Detect which cell encompasses the target text, then output its (x, y) center coordinate. 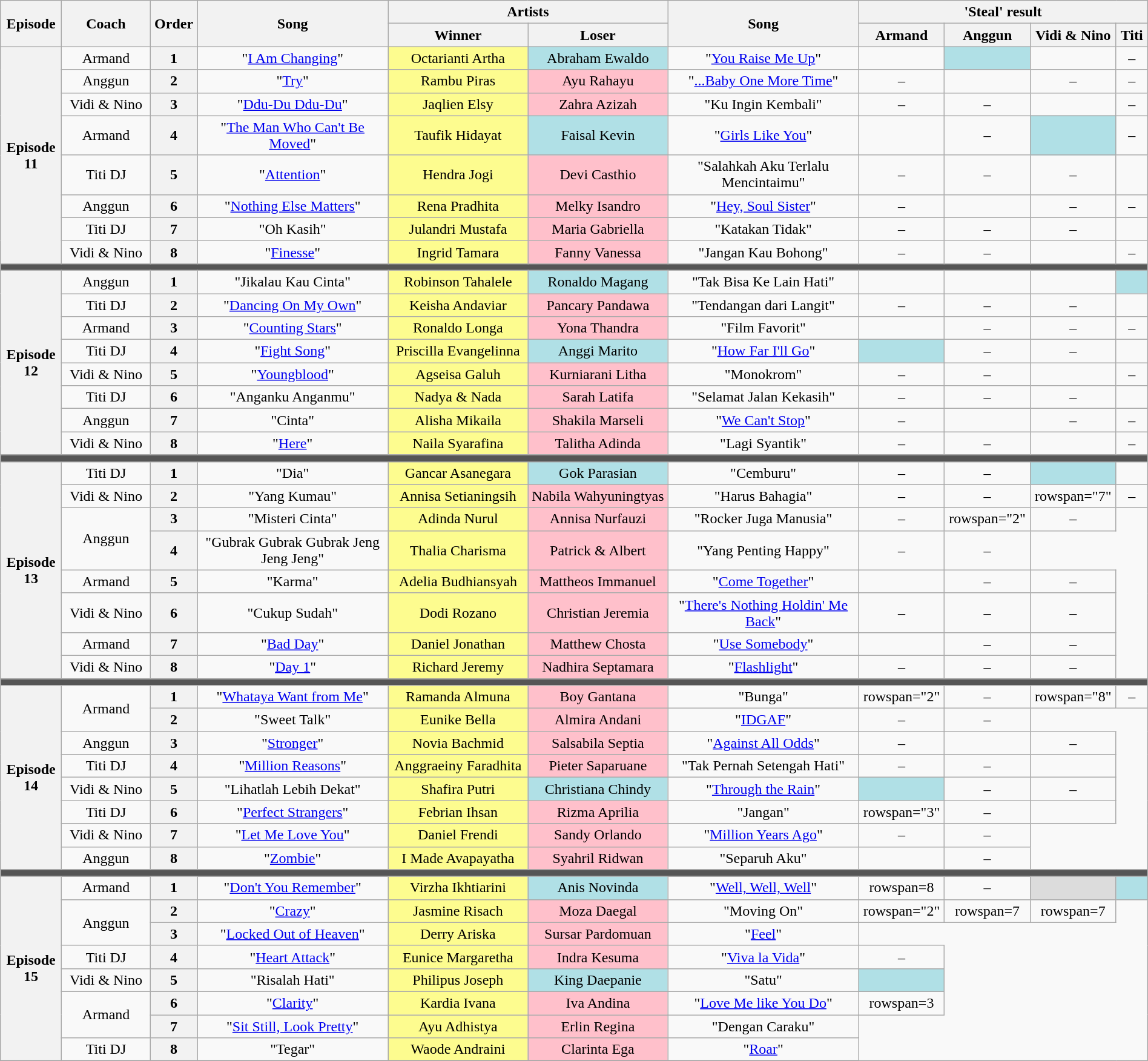
Kardia Ivana (458, 1003)
Devi Casthio (598, 174)
Ayu Rahayu (598, 81)
Daniel Frendi (458, 835)
Episode (31, 24)
"Try" (293, 81)
"Lihatlah Lebih Dekat" (293, 789)
Gok Parasian (598, 473)
"Crazy" (293, 911)
Ramanda Almuna (458, 697)
"Jikalau Kau Cinta" (293, 282)
Nadya & Nada (458, 397)
"How Far I'll Go" (763, 351)
King Daepanie (598, 980)
rowspan="8" (1073, 697)
"Flashlight" (763, 667)
"Cukup Sudah" (293, 613)
"Here" (293, 443)
Sursar Pardomuan (598, 934)
Episode 13 (31, 570)
"Cinta" (293, 420)
"Roar" (763, 1049)
Shakila Marseli (598, 420)
"Let Me Love You" (293, 835)
Iva Andina (598, 1003)
Ronaldo Longa (458, 328)
Rena Pradhita (458, 206)
Keisha Andaviar (458, 305)
Virzha Ikhtiarini (458, 888)
rowspan="7" (1073, 496)
Talitha Adinda (598, 443)
Maria Gabriella (598, 229)
"Clarity" (293, 1003)
"Perfect Strangers" (293, 812)
"Come Together" (763, 581)
"Well, Well, Well" (763, 888)
"Anganku Anganmu" (293, 397)
Episode 15 (31, 968)
'Steal' result (1003, 12)
Eunike Bella (458, 720)
Rambu Piras (458, 81)
Anggraeiny Faradhita (458, 766)
"Tak Pernah Setengah Hati" (763, 766)
"You Raise Me Up" (763, 58)
"Youngblood" (293, 374)
"Hey, Soul Sister" (763, 206)
"Salahkah Aku Terlalu Mencintaimu" (763, 174)
Melky Isandro (598, 206)
"Million Reasons" (293, 766)
Annisa Nurfauzi (598, 519)
Thalia Charisma (458, 550)
"Fight Song" (293, 351)
Order (174, 24)
Alisha Mikaila (458, 420)
Gancar Asanegara (458, 473)
Mattheos Immanuel (598, 581)
Derry Ariska (458, 934)
Indra Kesuma (598, 957)
Robinson Tahalele (458, 282)
"Stronger" (293, 743)
Dodi Rozano (458, 613)
"Misteri Cinta" (293, 519)
Winner (458, 35)
"Use Somebody" (763, 644)
"Jangan Kau Bohong" (763, 252)
Ayu Adhistya (458, 1026)
I Made Avapayatha (458, 858)
Anis Novinda (598, 888)
"Rocker Juga Manusia" (763, 519)
Hendra Jogi (458, 174)
"Finesse" (293, 252)
Taufik Hidayat (458, 136)
Clarinta Ega (598, 1049)
"Moving On" (763, 911)
Coach (105, 24)
"Love Me like You Do" (763, 1003)
Ronaldo Magang (598, 282)
"Sweet Talk" (293, 720)
Eunice Margaretha (458, 957)
Boy Gantana (598, 697)
Faisal Kevin (598, 136)
"Feel" (763, 934)
"Day 1" (293, 667)
rowspan=8 (902, 888)
Rizma Aprilia (598, 812)
"Tak Bisa Ke Lain Hati" (763, 282)
Almira Andani (598, 720)
Pieter Saparuane (598, 766)
rowspan="3" (902, 812)
"Bad Day" (293, 644)
"Gubrak Gubrak Gubrak Jeng Jeng Jeng" (293, 550)
Naila Syarafina (458, 443)
Adinda Nurul (458, 519)
"Viva la Vida" (763, 957)
"Harus Bahagia" (763, 496)
Shafira Putri (458, 789)
Philipus Joseph (458, 980)
Nadhira Septamara (598, 667)
Episode 12 (31, 362)
"Attention" (293, 174)
"Karma" (293, 581)
"Sit Still, Look Pretty" (293, 1026)
"Whataya Want from Me" (293, 697)
"Yang Penting Happy" (763, 550)
"Jangan" (763, 812)
Salsabila Septia (598, 743)
"I Am Changing" (293, 58)
"Zombie" (293, 858)
Zahra Azizah (598, 104)
Richard Jeremy (458, 667)
Moza Daegal (598, 911)
Titi (1132, 35)
"Tendangan dari Langit" (763, 305)
Daniel Jonathan (458, 644)
"Separuh Aku" (763, 858)
"Film Favorit" (763, 328)
Yona Thandra (598, 328)
Anggi Marito (598, 351)
"Dia" (293, 473)
"Cemburu" (763, 473)
Annisa Setianingsih (458, 496)
Julandri Mustafa (458, 229)
Episode 11 (31, 155)
Syahril Ridwan (598, 858)
Episode 14 (31, 778)
Sandy Orlando (598, 835)
Febrian Ihsan (458, 812)
rowspan=3 (902, 1003)
Matthew Chosta (598, 644)
Novia Bachmid (458, 743)
"Dengan Caraku" (763, 1026)
Abraham Ewaldo (598, 58)
"Against All Odds" (763, 743)
Sarah Latifa (598, 397)
"There's Nothing Holdin' Me Back" (763, 613)
"Selamat Jalan Kekasih" (763, 397)
Jaqlien Elsy (458, 104)
"Locked Out of Heaven" (293, 934)
"Dancing On My Own" (293, 305)
"...Baby One More Time" (763, 81)
"Heart Attack" (293, 957)
Christian Jeremia (598, 613)
Patrick & Albert (598, 550)
Loser (598, 35)
Kurniarani Litha (598, 374)
"Oh Kasih" (293, 229)
"Million Years Ago" (763, 835)
Adelia Budhiansyah (458, 581)
"We Can't Stop" (763, 420)
Pancary Pandawa (598, 305)
"Bunga" (763, 697)
Nabila Wahyuningtyas (598, 496)
"IDGAF" (763, 720)
"Satu" (763, 980)
"Yang Kumau" (293, 496)
Octarianti Artha (458, 58)
"Monokrom" (763, 374)
"Tegar" (293, 1049)
Jasmine Risach (458, 911)
"Katakan Tidak" (763, 229)
"Ddu-Du Ddu-Du" (293, 104)
Christiana Chindy (598, 789)
"The Man Who Can't Be Moved" (293, 136)
"Counting Stars" (293, 328)
"Risalah Hati" (293, 980)
"Don't You Remember" (293, 888)
Priscilla Evangelinna (458, 351)
Fanny Vanessa (598, 252)
Waode Andraini (458, 1049)
"Lagi Syantik" (763, 443)
Ingrid Tamara (458, 252)
Erlin Regina (598, 1026)
"Ku Ingin Kembali" (763, 104)
"Girls Like You" (763, 136)
"Nothing Else Matters" (293, 206)
"Through the Rain" (763, 789)
Agseisa Galuh (458, 374)
Artists (528, 12)
